Provide the [x, y] coordinate of the cell's center where the given text is located.  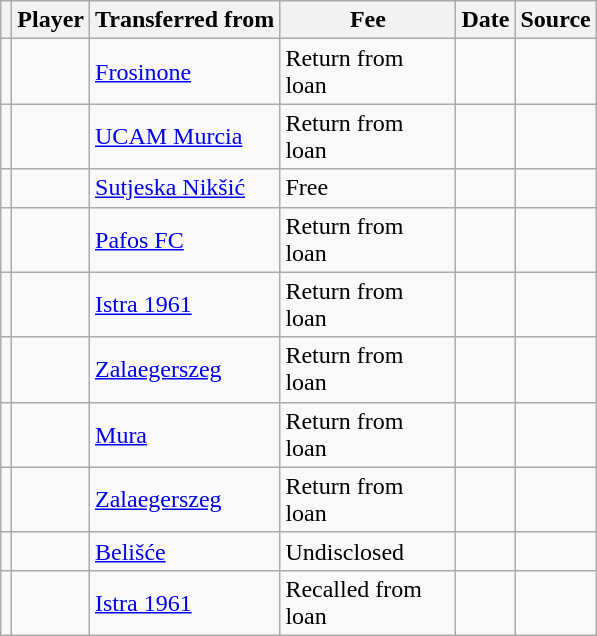
Sutjeska Nikšić [185, 188]
Frosinone [185, 72]
Belišće [185, 551]
Free [368, 188]
Transferred from [185, 20]
Player [51, 20]
Source [556, 20]
Recalled from loan [368, 602]
UCAM Murcia [185, 136]
Date [486, 20]
Mura [185, 434]
Undisclosed [368, 551]
Fee [368, 20]
Pafos FC [185, 240]
